Output the [X, Y] coordinate of the center of the cell containing the given text.  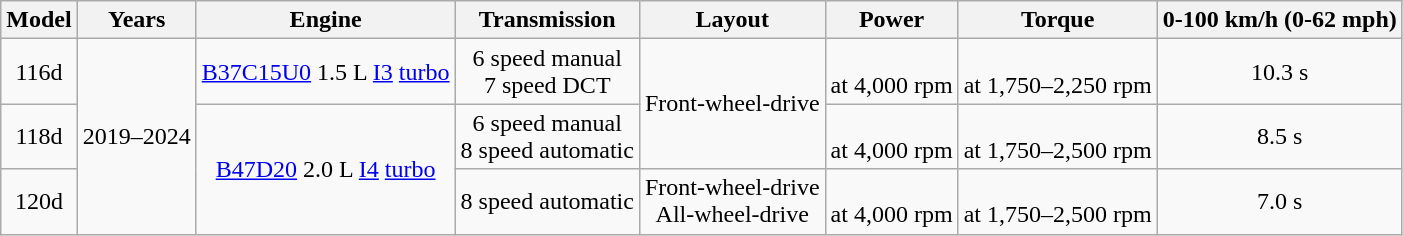
2019–2024 [136, 136]
120d [39, 202]
7.0 s [1280, 202]
Torque [1058, 20]
Transmission [547, 20]
10.3 s [1280, 72]
Model [39, 20]
Front-wheel-driveAll-wheel-drive [732, 202]
B37C15U0 1.5 L I3 turbo [326, 72]
118d [39, 136]
Years [136, 20]
Layout [732, 20]
B47D20 2.0 L I4 turbo [326, 169]
8 speed automatic [547, 202]
Engine [326, 20]
0-100 km/h (0-62 mph) [1280, 20]
Power [892, 20]
116d [39, 72]
6 speed manual8 speed automatic [547, 136]
at 1,750–2,250 rpm [1058, 72]
6 speed manual7 speed DCT [547, 72]
Front-wheel-drive [732, 104]
8.5 s [1280, 136]
